Capture the cell that displays the provided text and extract its [X, Y] central coordinate. 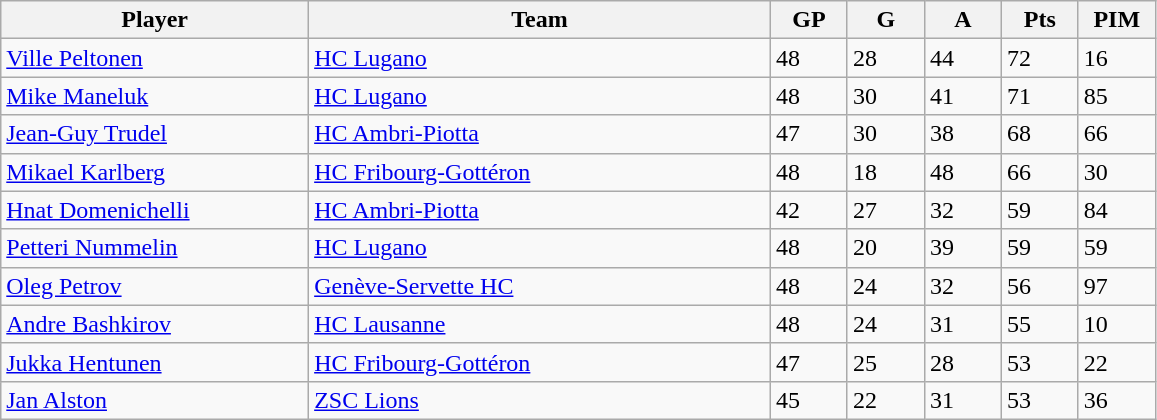
Petteri Nummelin [155, 248]
39 [962, 248]
71 [1040, 96]
Andre Bashkirov [155, 324]
Jan Alston [155, 400]
Genève-Servette HC [540, 286]
Mikael Karlberg [155, 172]
Team [540, 20]
38 [962, 134]
Pts [1040, 20]
Jukka Hentunen [155, 362]
56 [1040, 286]
45 [808, 400]
97 [1116, 286]
55 [1040, 324]
Jean-Guy Trudel [155, 134]
GP [808, 20]
20 [886, 248]
A [962, 20]
44 [962, 58]
42 [808, 210]
10 [1116, 324]
Ville Peltonen [155, 58]
Oleg Petrov [155, 286]
Mike Maneluk [155, 96]
G [886, 20]
16 [1116, 58]
68 [1040, 134]
27 [886, 210]
18 [886, 172]
84 [1116, 210]
72 [1040, 58]
PIM [1116, 20]
ZSC Lions [540, 400]
25 [886, 362]
Player [155, 20]
36 [1116, 400]
HC Lausanne [540, 324]
41 [962, 96]
Hnat Domenichelli [155, 210]
85 [1116, 96]
